Pinpoint the cell where the given text exists, returning its [X, Y] midpoint coordinate. 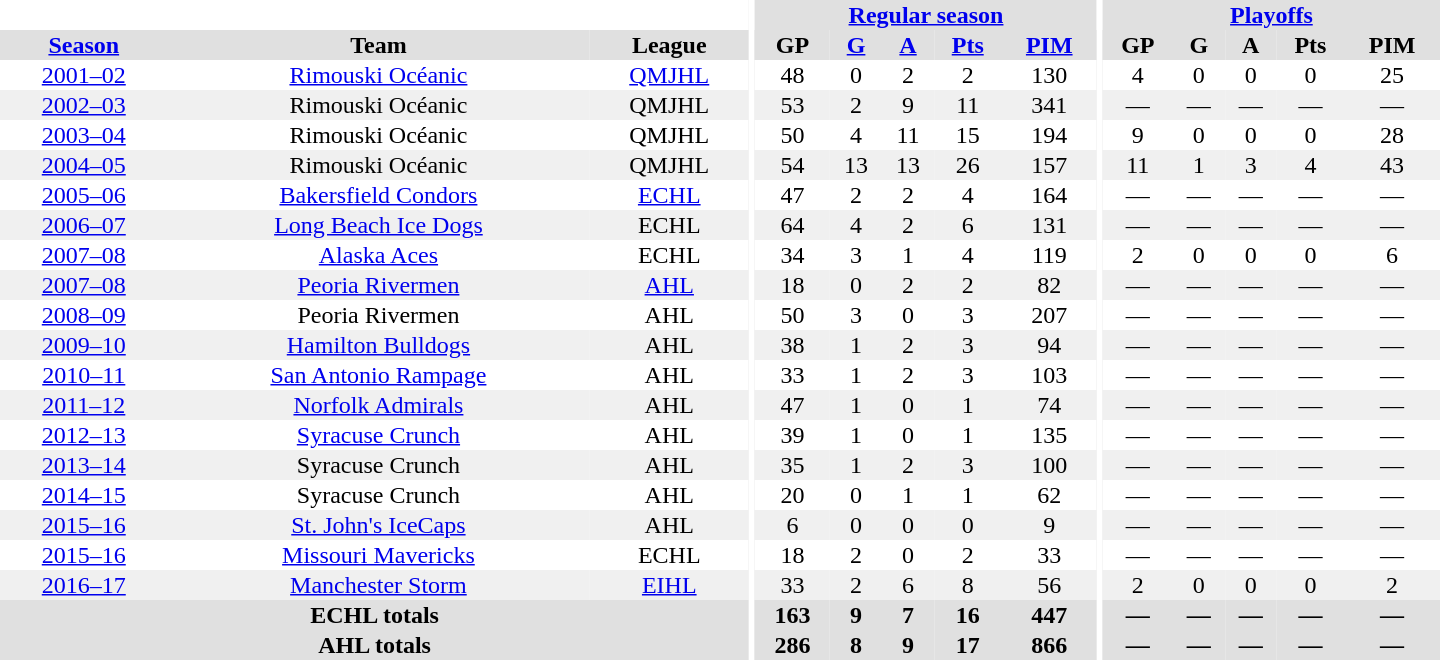
207 [1049, 315]
2003–04 [84, 135]
2013–14 [84, 465]
35 [792, 465]
2012–13 [84, 435]
62 [1049, 495]
163 [792, 615]
119 [1049, 255]
15 [968, 135]
2001–02 [84, 75]
Playoffs [1272, 15]
56 [1049, 585]
2002–03 [84, 105]
194 [1049, 135]
Team [379, 45]
341 [1049, 105]
7 [908, 615]
25 [1392, 75]
San Antonio Rampage [379, 375]
164 [1049, 195]
Manchester Storm [379, 585]
Missouri Mavericks [379, 555]
100 [1049, 465]
34 [792, 255]
Bakersfield Condors [379, 195]
103 [1049, 375]
64 [792, 225]
447 [1049, 615]
38 [792, 345]
Regular season [926, 15]
74 [1049, 405]
53 [792, 105]
2004–05 [84, 165]
2008–09 [84, 315]
286 [792, 645]
EIHL [669, 585]
St. John's IceCaps [379, 525]
2010–11 [84, 375]
Season [84, 45]
135 [1049, 435]
2014–15 [84, 495]
130 [1049, 75]
ECHL totals [374, 615]
866 [1049, 645]
League [669, 45]
94 [1049, 345]
2005–06 [84, 195]
17 [968, 645]
2016–17 [84, 585]
AHL totals [374, 645]
2011–12 [84, 405]
54 [792, 165]
16 [968, 615]
2006–07 [84, 225]
Long Beach Ice Dogs [379, 225]
39 [792, 435]
Alaska Aces [379, 255]
48 [792, 75]
43 [1392, 165]
157 [1049, 165]
Hamilton Bulldogs [379, 345]
Norfolk Admirals [379, 405]
28 [1392, 135]
26 [968, 165]
82 [1049, 285]
2009–10 [84, 345]
131 [1049, 225]
20 [792, 495]
